Determine the [x, y] coordinate at the center of the cell enclosing the given text.  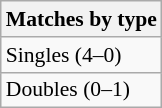
Singles (4–0) [82, 55]
Matches by type [82, 19]
Doubles (0–1) [82, 90]
